Detect which cell encompasses the target text, then output its (X, Y) center coordinate. 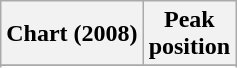
Peakposition (189, 34)
Chart (2008) (72, 34)
